Locate the cell with the specified text and output its (X, Y) center coordinate. 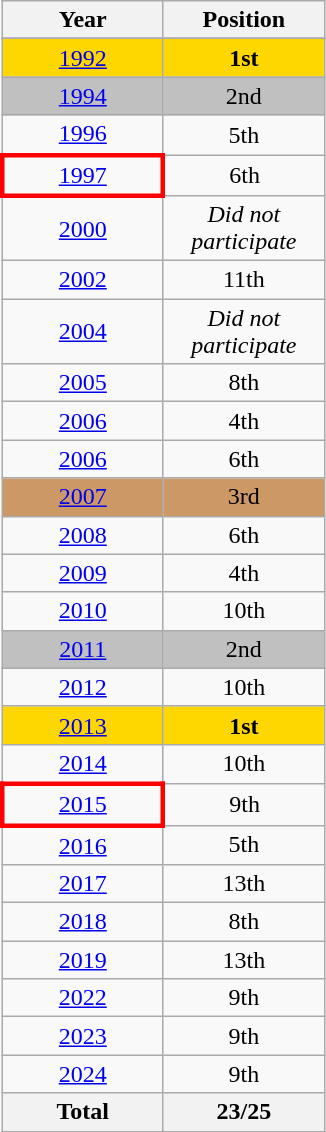
2022 (82, 998)
2010 (82, 611)
3rd (244, 497)
2023 (82, 1036)
2011 (82, 649)
2019 (82, 960)
2008 (82, 535)
2007 (82, 497)
2004 (82, 332)
23/25 (244, 1112)
Total (82, 1112)
11th (244, 280)
Position (244, 20)
1997 (82, 174)
2018 (82, 922)
1994 (82, 96)
2014 (82, 764)
2015 (82, 804)
Year (82, 20)
1996 (82, 135)
2005 (82, 383)
2024 (82, 1074)
2002 (82, 280)
2016 (82, 845)
2017 (82, 884)
2000 (82, 228)
2013 (82, 725)
2009 (82, 573)
1992 (82, 58)
2012 (82, 687)
